Scan for the cell matching the given text and deliver its [x, y] coordinate at center. 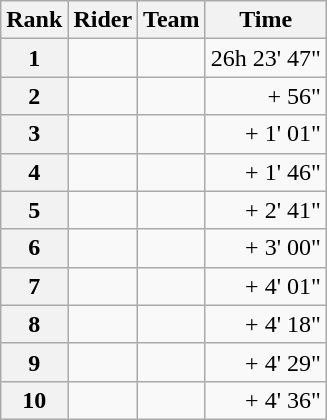
9 [34, 362]
5 [34, 210]
8 [34, 324]
Rider [103, 20]
+ 3' 00" [266, 248]
3 [34, 134]
+ 56" [266, 96]
+ 4' 36" [266, 400]
2 [34, 96]
+ 2' 41" [266, 210]
26h 23' 47" [266, 58]
+ 1' 01" [266, 134]
+ 4' 01" [266, 286]
4 [34, 172]
+ 4' 29" [266, 362]
Rank [34, 20]
10 [34, 400]
7 [34, 286]
Team [172, 20]
Time [266, 20]
+ 4' 18" [266, 324]
1 [34, 58]
6 [34, 248]
+ 1' 46" [266, 172]
